For the text-containing cell, return its midpoint in (x, y) coordinate format. 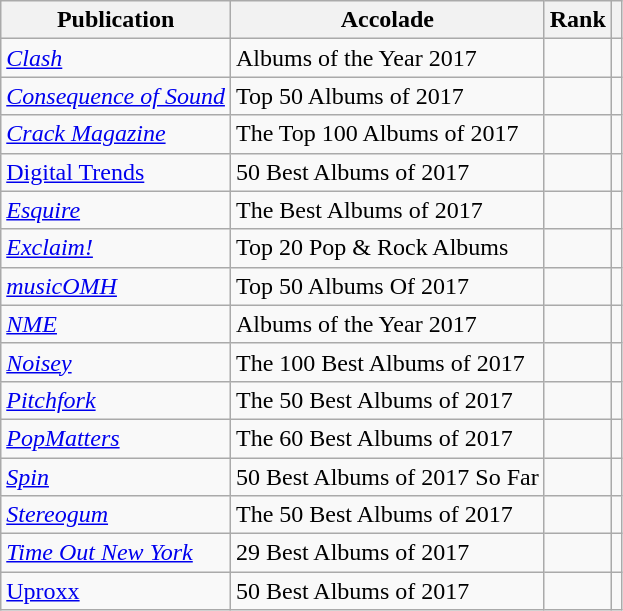
Accolade (387, 20)
50 Best Albums of 2017 So Far (387, 477)
Spin (116, 477)
Consequence of Sound (116, 96)
Stereogum (116, 515)
NME (116, 324)
Time Out New York (116, 553)
Digital Trends (116, 172)
PopMatters (116, 438)
The Top 100 Albums of 2017 (387, 134)
Noisey (116, 362)
Publication (116, 20)
Uproxx (116, 591)
musicOMH (116, 286)
Top 20 Pop & Rock Albums (387, 248)
Crack Magazine (116, 134)
Top 50 Albums Of 2017 (387, 286)
The 100 Best Albums of 2017 (387, 362)
Top 50 Albums of 2017 (387, 96)
Pitchfork (116, 400)
The Best Albums of 2017 (387, 210)
Exclaim! (116, 248)
The 60 Best Albums of 2017 (387, 438)
Esquire (116, 210)
Rank (578, 20)
29 Best Albums of 2017 (387, 553)
Clash (116, 58)
